Provide the (x, y) coordinate of the cell's center where the given text is located.  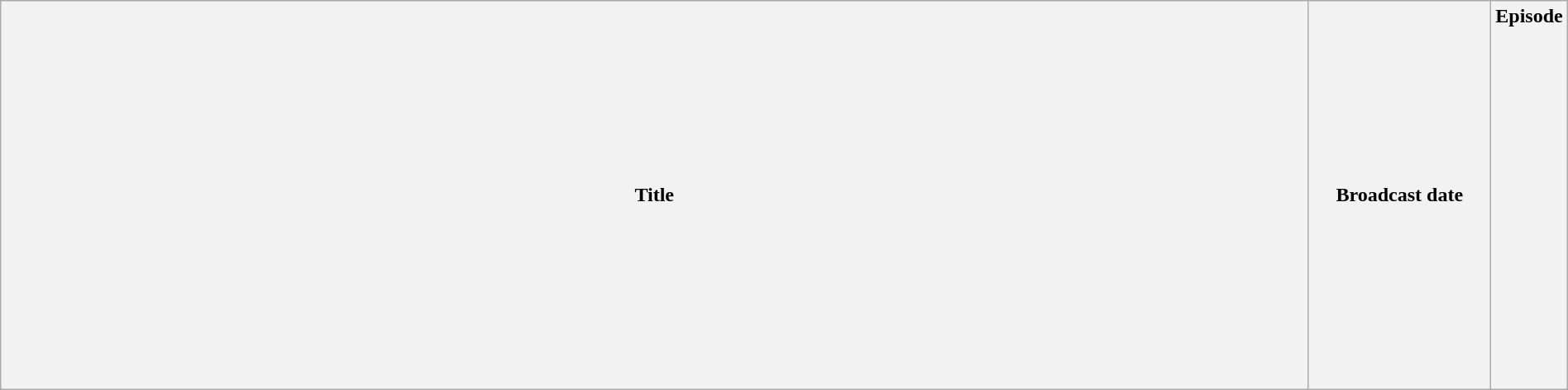
Episode (1529, 195)
Broadcast date (1399, 195)
Title (655, 195)
